From the cell containing the given text, extract its center point as (X, Y) coordinate. 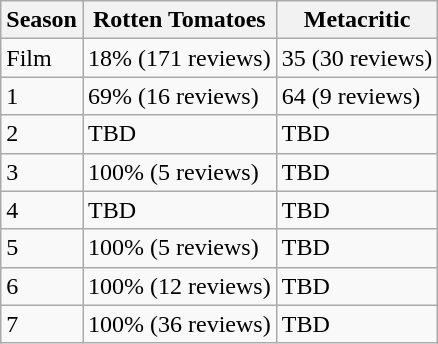
2 (42, 134)
100% (36 reviews) (179, 324)
100% (12 reviews) (179, 286)
Rotten Tomatoes (179, 20)
64 (9 reviews) (357, 96)
5 (42, 248)
18% (171 reviews) (179, 58)
35 (30 reviews) (357, 58)
3 (42, 172)
1 (42, 96)
Film (42, 58)
Metacritic (357, 20)
6 (42, 286)
7 (42, 324)
Season (42, 20)
4 (42, 210)
69% (16 reviews) (179, 96)
